Capture the cell that displays the provided text and extract its (X, Y) central coordinate. 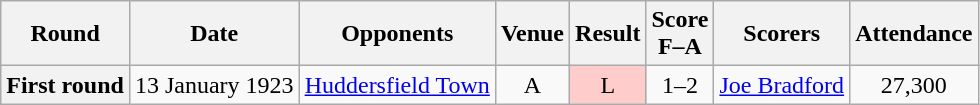
L (608, 85)
Date (214, 34)
First round (66, 85)
Joe Bradford (782, 85)
Result (608, 34)
27,300 (914, 85)
ScoreF–A (680, 34)
Huddersfield Town (397, 85)
A (532, 85)
Venue (532, 34)
Opponents (397, 34)
1–2 (680, 85)
Round (66, 34)
Attendance (914, 34)
13 January 1923 (214, 85)
Scorers (782, 34)
